Determine the (X, Y) coordinate at the center of the cell enclosing the given text.  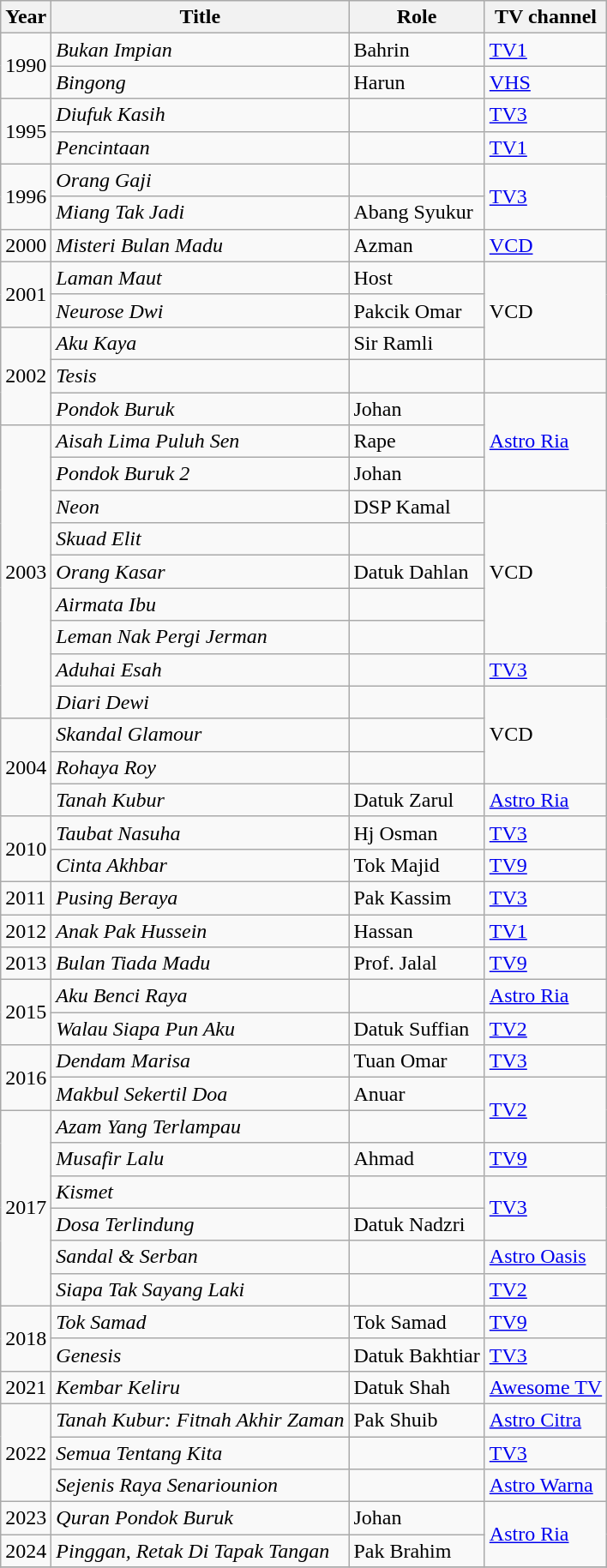
Astro Citra (545, 1420)
Aisah Lima Puluh Sen (201, 442)
Azam Yang Terlampau (201, 1126)
Pakcik Omar (417, 310)
Datuk Suffian (417, 1029)
Orang Kasar (201, 572)
Dendam Marisa (201, 1061)
Datuk Zarul (417, 800)
Pak Brahim (417, 1551)
Bukan Impian (201, 50)
2011 (26, 898)
2002 (26, 375)
Pak Kassim (417, 898)
1990 (26, 66)
Tanah Kubur (201, 800)
Aku Kaya (201, 343)
Bulan Tiada Madu (201, 964)
Pak Shuib (417, 1420)
Abang Syukur (417, 213)
1995 (26, 131)
Year (26, 17)
2016 (26, 1078)
Orang Gaji (201, 180)
Misteri Bulan Madu (201, 245)
Aduhai Esah (201, 670)
Neurose Dwi (201, 310)
Quran Pondok Buruk (201, 1518)
2015 (26, 1012)
Tuan Omar (417, 1061)
Pondok Buruk 2 (201, 474)
Rape (417, 442)
Makbul Sekertil Doa (201, 1094)
2004 (26, 767)
Walau Siapa Pun Aku (201, 1029)
Aku Benci Raya (201, 996)
Hj Osman (417, 832)
Tanah Kubur: Fitnah Akhir Zaman (201, 1420)
Musafir Lalu (201, 1159)
Awesome TV (545, 1387)
Semua Tentang Kita (201, 1453)
Pinggan, Retak Di Tapak Tangan (201, 1551)
Laman Maut (201, 278)
2021 (26, 1387)
DSP Kamal (417, 507)
Anak Pak Hussein (201, 930)
Tesis (201, 375)
Hassan (417, 930)
Leman Nak Pergi Jerman (201, 637)
Dosa Terlindung (201, 1224)
Bingong (201, 82)
2018 (26, 1338)
Kismet (201, 1192)
Ahmad (417, 1159)
2022 (26, 1452)
Kembar Keliru (201, 1387)
Pencintaan (201, 147)
Siapa Tak Sayang Laki (201, 1289)
Bahrin (417, 50)
1996 (26, 196)
Diufuk Kasih (201, 115)
Prof. Jalal (417, 964)
Taubat Nasuha (201, 832)
2023 (26, 1518)
2001 (26, 294)
Datuk Dahlan (417, 572)
Skuad Elit (201, 539)
VHS (545, 82)
TV channel (545, 17)
Title (201, 17)
Diari Dewi (201, 702)
Datuk Shah (417, 1387)
Role (417, 17)
Datuk Bakhtiar (417, 1355)
Tok Majid (417, 865)
2000 (26, 245)
Sejenis Raya Senariounion (201, 1486)
Azman (417, 245)
Sir Ramli (417, 343)
Rohaya Roy (201, 767)
Pusing Beraya (201, 898)
Genesis (201, 1355)
Sandal & Serban (201, 1257)
Neon (201, 507)
Pondok Buruk (201, 409)
2003 (26, 573)
Astro Warna (545, 1486)
2010 (26, 849)
Datuk Nadzri (417, 1224)
Harun (417, 82)
2012 (26, 930)
2017 (26, 1208)
Skandal Glamour (201, 735)
Airmata Ibu (201, 604)
Cinta Akhbar (201, 865)
Miang Tak Jadi (201, 213)
2024 (26, 1551)
2013 (26, 964)
Anuar (417, 1094)
Astro Oasis (545, 1257)
Host (417, 278)
